From the cell containing the given text, extract its center point as [X, Y] coordinate. 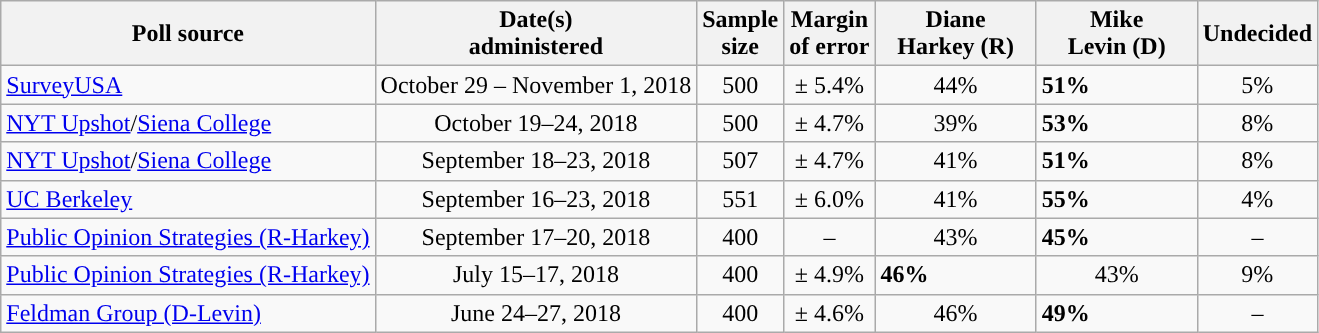
September 17–20, 2018 [536, 237]
Undecided [1257, 34]
551 [740, 199]
UC Berkeley [188, 199]
September 16–23, 2018 [536, 199]
Samplesize [740, 34]
5% [1257, 85]
44% [956, 85]
± 6.0% [830, 199]
MikeLevin (D) [1116, 34]
39% [956, 123]
October 19–24, 2018 [536, 123]
55% [1116, 199]
Marginof error [830, 34]
Feldman Group (D-Levin) [188, 313]
DianeHarkey (R) [956, 34]
4% [1257, 199]
53% [1116, 123]
September 18–23, 2018 [536, 161]
June 24–27, 2018 [536, 313]
± 4.9% [830, 275]
45% [1116, 237]
± 4.6% [830, 313]
July 15–17, 2018 [536, 275]
± 5.4% [830, 85]
9% [1257, 275]
49% [1116, 313]
Date(s)administered [536, 34]
507 [740, 161]
Poll source [188, 34]
SurveyUSA [188, 85]
October 29 – November 1, 2018 [536, 85]
